Find where the given text appears and provide that cell's center as (X, Y) coordinate. 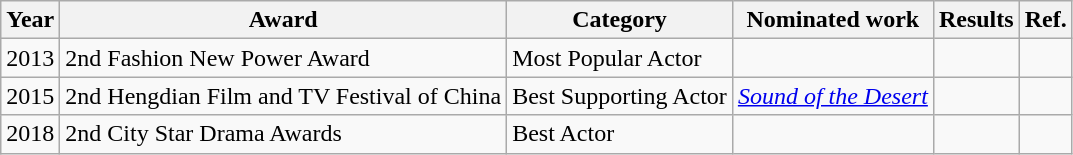
2nd Fashion New Power Award (284, 58)
Award (284, 20)
Best Actor (620, 134)
Ref. (1046, 20)
Nominated work (832, 20)
2nd City Star Drama Awards (284, 134)
2018 (30, 134)
Category (620, 20)
Year (30, 20)
2nd Hengdian Film and TV Festival of China (284, 96)
Best Supporting Actor (620, 96)
Most Popular Actor (620, 58)
Sound of the Desert (832, 96)
2015 (30, 96)
Results (976, 20)
2013 (30, 58)
